Scan for the cell matching the given text and deliver its [X, Y] coordinate at center. 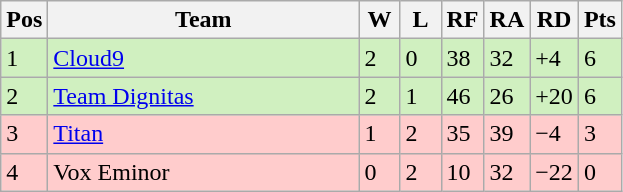
Cloud9 [204, 58]
RF [462, 20]
Pos [24, 20]
Team Dignitas [204, 96]
Titan [204, 134]
46 [462, 96]
10 [462, 172]
38 [462, 58]
Team [204, 20]
−22 [554, 172]
RA [507, 20]
35 [462, 134]
+20 [554, 96]
26 [507, 96]
4 [24, 172]
W [380, 20]
+4 [554, 58]
39 [507, 134]
L [420, 20]
−4 [554, 134]
Vox Eminor [204, 172]
Pts [600, 20]
RD [554, 20]
